Determine the [X, Y] coordinate at the center of the cell enclosing the given text.  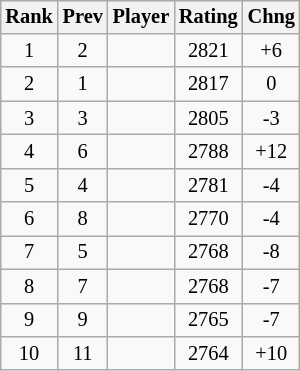
2817 [208, 84]
Rank [28, 17]
Chng [272, 17]
2788 [208, 152]
2764 [208, 354]
11 [83, 354]
2765 [208, 320]
-8 [272, 253]
+12 [272, 152]
2770 [208, 219]
2805 [208, 118]
2781 [208, 185]
2821 [208, 51]
-3 [272, 118]
+6 [272, 51]
Player [141, 17]
+10 [272, 354]
0 [272, 84]
Rating [208, 17]
10 [28, 354]
Prev [83, 17]
